Detect which cell encompasses the target text, then output its (X, Y) center coordinate. 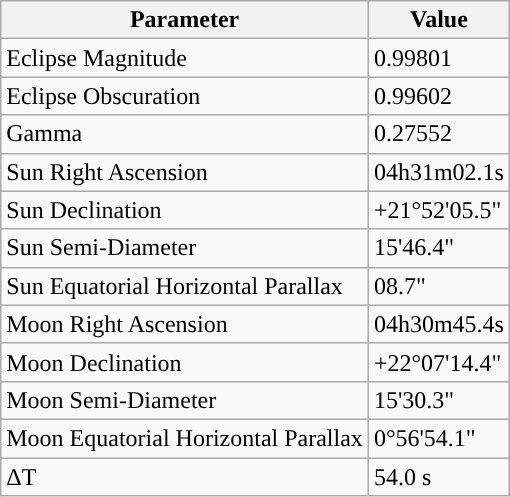
Sun Declination (185, 210)
+22°07'14.4" (438, 362)
+21°52'05.5" (438, 210)
15'46.4" (438, 248)
0°56'54.1" (438, 438)
Eclipse Obscuration (185, 96)
Moon Semi-Diameter (185, 400)
08.7" (438, 286)
54.0 s (438, 477)
Moon Declination (185, 362)
Sun Right Ascension (185, 172)
Parameter (185, 20)
0.27552 (438, 134)
Sun Equatorial Horizontal Parallax (185, 286)
Moon Right Ascension (185, 324)
04h30m45.4s (438, 324)
0.99602 (438, 96)
Moon Equatorial Horizontal Parallax (185, 438)
15'30.3" (438, 400)
Value (438, 20)
04h31m02.1s (438, 172)
ΔT (185, 477)
Eclipse Magnitude (185, 58)
0.99801 (438, 58)
Gamma (185, 134)
Sun Semi-Diameter (185, 248)
